Output the (x, y) coordinate of the center of the cell containing the given text.  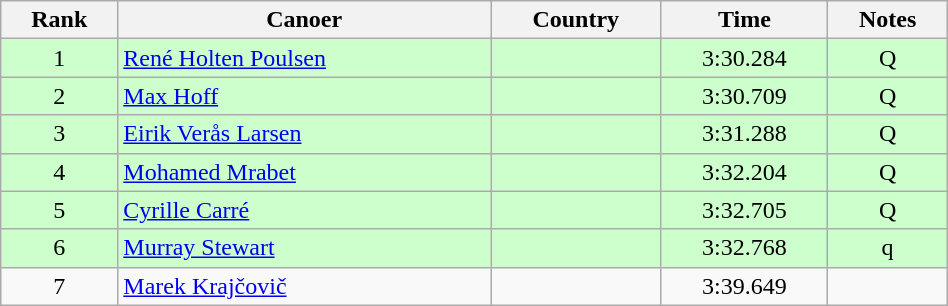
Time (744, 20)
3:31.288 (744, 134)
Murray Stewart (304, 248)
René Holten Poulsen (304, 58)
Notes (888, 20)
3:39.649 (744, 286)
6 (60, 248)
Rank (60, 20)
Mohamed Mrabet (304, 172)
4 (60, 172)
Max Hoff (304, 96)
1 (60, 58)
3:32.204 (744, 172)
3 (60, 134)
Marek Krajčovič (304, 286)
q (888, 248)
3:32.705 (744, 210)
7 (60, 286)
2 (60, 96)
Country (575, 20)
3:32.768 (744, 248)
Eirik Verås Larsen (304, 134)
Canoer (304, 20)
Cyrille Carré (304, 210)
5 (60, 210)
3:30.284 (744, 58)
3:30.709 (744, 96)
